Extract the [x, y] coordinate from the center of the cell holding the provided text.  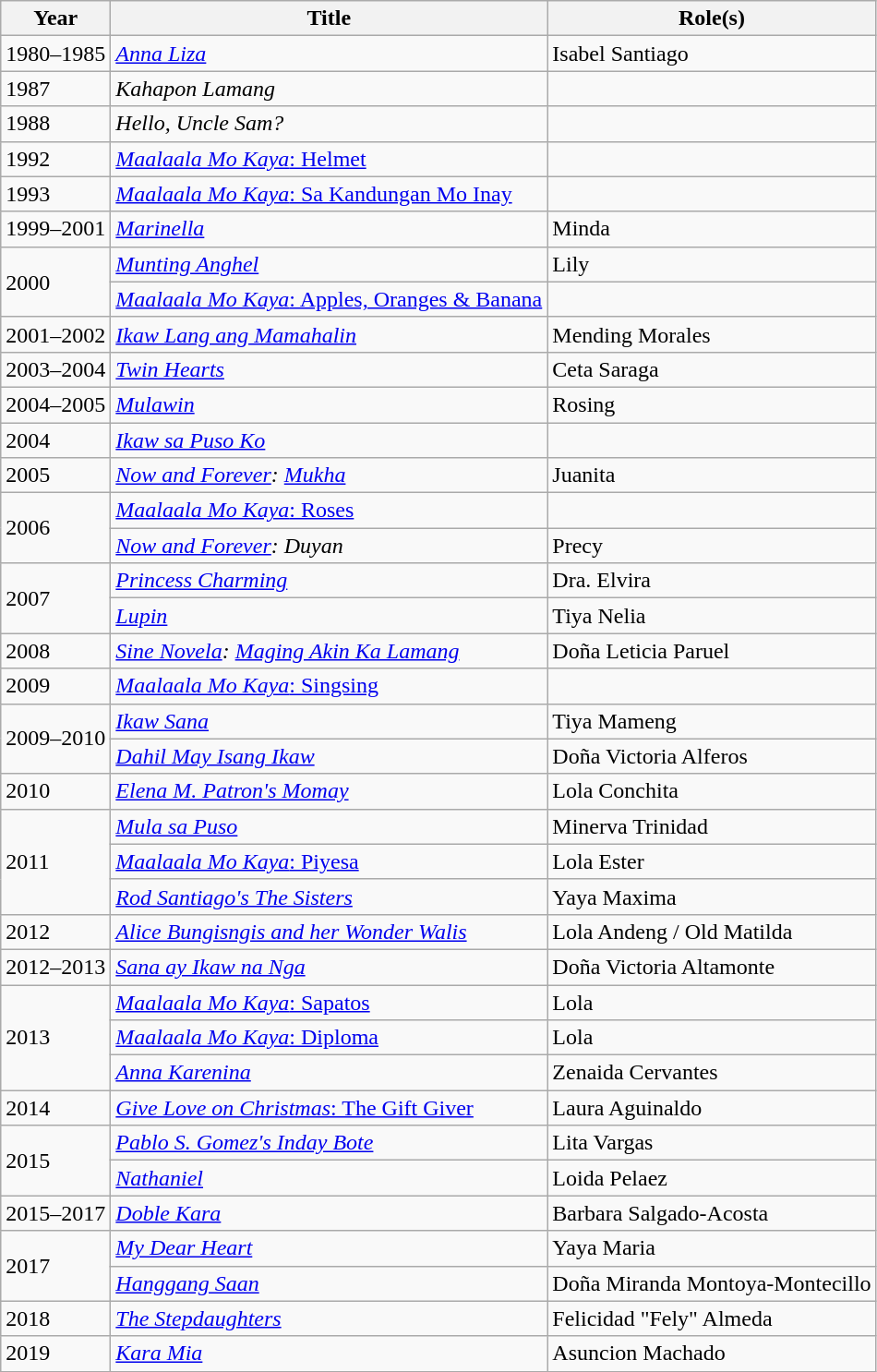
Doña Leticia Paruel [712, 651]
Barbara Salgado-Acosta [712, 1213]
Give Love on Christmas: The Gift Giver [329, 1108]
Maalaala Mo Kaya: Piyesa [329, 861]
Doña Victoria Altamonte [712, 967]
2004–2005 [55, 404]
1992 [55, 159]
Ikaw Sana [329, 721]
Loida Pelaez [712, 1178]
2012–2013 [55, 967]
2009 [55, 686]
Maalaala Mo Kaya: Sapatos [329, 1002]
Yaya Maria [712, 1248]
2009–2010 [55, 739]
Maalaala Mo Kaya: Apples, Oranges & Banana [329, 299]
1987 [55, 89]
Tiya Mameng [712, 721]
Felicidad "Fely" Almeda [712, 1318]
The Stepdaughters [329, 1318]
Mulawin [329, 404]
Now and Forever: Duyan [329, 546]
Lita Vargas [712, 1143]
My Dear Heart [329, 1248]
2017 [55, 1266]
Princess Charming [329, 581]
Sine Novela: Maging Akin Ka Lamang [329, 651]
Minerva Trinidad [712, 826]
2000 [55, 282]
Twin Hearts [329, 369]
Lola Ester [712, 861]
Alice Bungisngis and her Wonder Walis [329, 932]
Zenaida Cervantes [712, 1073]
Ceta Saraga [712, 369]
1988 [55, 124]
2006 [55, 528]
Pablo S. Gomez's Inday Bote [329, 1143]
Role(s) [712, 18]
Maalaala Mo Kaya: Roses [329, 511]
1993 [55, 194]
Doña Victoria Alferos [712, 756]
Juanita [712, 475]
Laura Aguinaldo [712, 1108]
2007 [55, 598]
Minda [712, 229]
Maalaala Mo Kaya: Diploma [329, 1038]
Maalaala Mo Kaya: Helmet [329, 159]
2019 [55, 1354]
Year [55, 18]
1980–1985 [55, 54]
2013 [55, 1037]
2005 [55, 475]
2011 [55, 861]
Anna Karenina [329, 1073]
Kara Mia [329, 1354]
Mula sa Puso [329, 826]
Yaya Maxima [712, 897]
Doña Miranda Montoya-Montecillo [712, 1283]
Sana ay Ikaw na Nga [329, 967]
Maalaala Mo Kaya: Singsing [329, 686]
Doble Kara [329, 1213]
Lily [712, 264]
1999–2001 [55, 229]
2010 [55, 791]
Ikaw Lang ang Mamahalin [329, 334]
Anna Liza [329, 54]
Mending Morales [712, 334]
Now and Forever: Mukha [329, 475]
Lola Conchita [712, 791]
Lupin [329, 616]
Isabel Santiago [712, 54]
Dra. Elvira [712, 581]
2003–2004 [55, 369]
2004 [55, 440]
Hello, Uncle Sam? [329, 124]
Maalaala Mo Kaya: Sa Kandungan Mo Inay [329, 194]
2001–2002 [55, 334]
2008 [55, 651]
Title [329, 18]
Precy [712, 546]
Tiya Nelia [712, 616]
Munting Anghel [329, 264]
2018 [55, 1318]
Asuncion Machado [712, 1354]
2015–2017 [55, 1213]
Nathaniel [329, 1178]
Hanggang Saan [329, 1283]
Rosing [712, 404]
Ikaw sa Puso Ko [329, 440]
Elena M. Patron's Momay [329, 791]
2012 [55, 932]
Kahapon Lamang [329, 89]
2015 [55, 1161]
Lola Andeng / Old Matilda [712, 932]
Marinella [329, 229]
Dahil May Isang Ikaw [329, 756]
2014 [55, 1108]
Rod Santiago's The Sisters [329, 897]
